Locate the cell with the specified text and output its (X, Y) center coordinate. 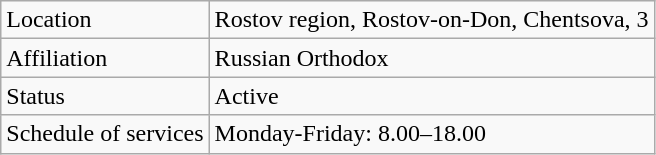
Active (432, 96)
Monday-Friday: 8.00–18.00 (432, 134)
Location (105, 20)
Status (105, 96)
Schedule of services (105, 134)
Affiliation (105, 58)
Rostov region, Rostov-on-Don, Chentsova, 3 (432, 20)
Russian Orthodox (432, 58)
